Return the (X, Y) coordinate for the center point of the cell that contains the specified text.  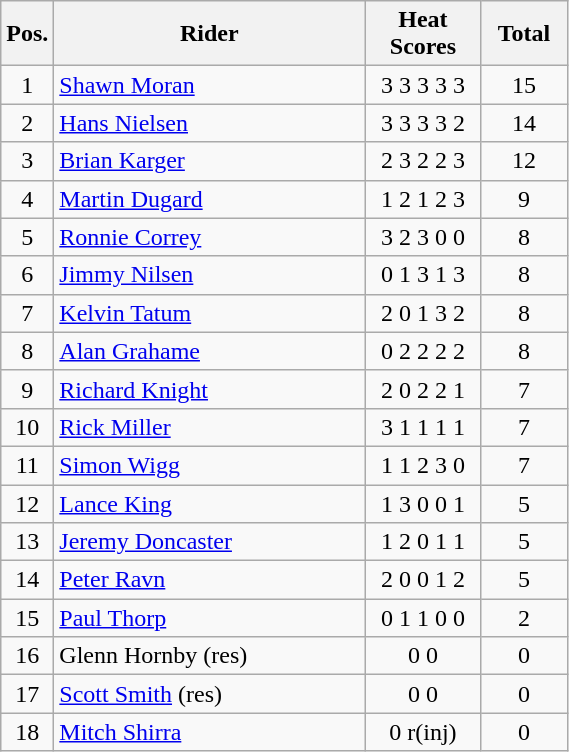
Jimmy Nilsen (210, 275)
3 3 3 3 2 (423, 123)
Pos. (28, 34)
Shawn Moran (210, 85)
0 1 1 0 0 (423, 618)
Rick Miller (210, 427)
6 (28, 275)
Peter Ravn (210, 580)
2 3 2 2 3 (423, 161)
Kelvin Tatum (210, 313)
2 0 2 2 1 (423, 389)
1 2 1 2 3 (423, 199)
Total (524, 34)
13 (28, 542)
10 (28, 427)
Scott Smith (res) (210, 694)
Glenn Hornby (res) (210, 656)
1 2 0 1 1 (423, 542)
0 1 3 1 3 (423, 275)
1 3 0 0 1 (423, 503)
3 3 3 3 3 (423, 85)
Jeremy Doncaster (210, 542)
Simon Wigg (210, 465)
2 0 0 1 2 (423, 580)
Richard Knight (210, 389)
Hans Nielsen (210, 123)
4 (28, 199)
17 (28, 694)
1 (28, 85)
Heat Scores (423, 34)
16 (28, 656)
Ronnie Correy (210, 237)
11 (28, 465)
Mitch Shirra (210, 732)
Paul Thorp (210, 618)
3 (28, 161)
Brian Karger (210, 161)
Martin Dugard (210, 199)
Alan Grahame (210, 351)
3 1 1 1 1 (423, 427)
Lance King (210, 503)
Rider (210, 34)
0 2 2 2 2 (423, 351)
1 1 2 3 0 (423, 465)
3 2 3 0 0 (423, 237)
2 0 1 3 2 (423, 313)
18 (28, 732)
0 r(inj) (423, 732)
